Pinpoint the cell where the given text exists, returning its (X, Y) midpoint coordinate. 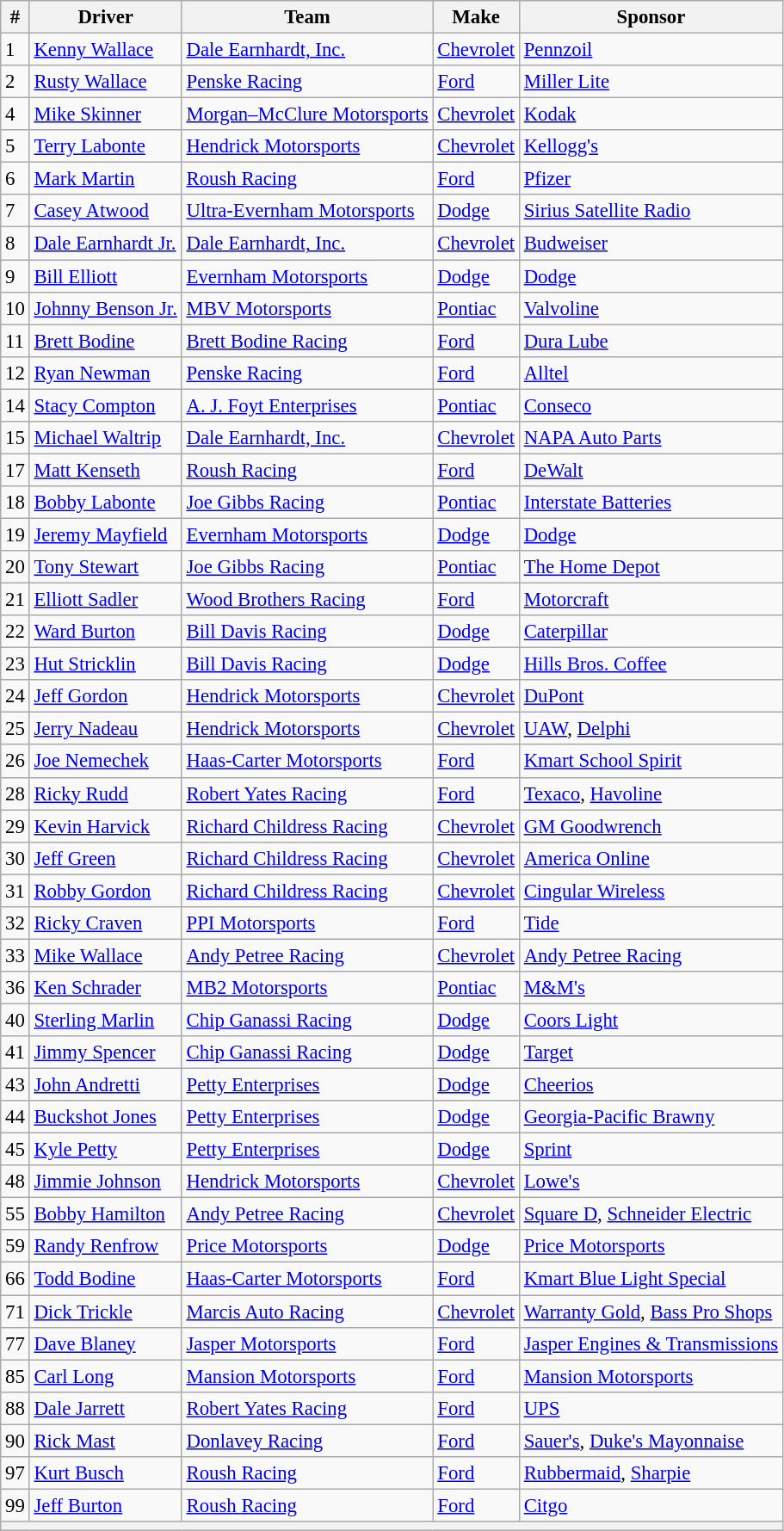
20 (15, 567)
Kmart School Spirit (651, 762)
9 (15, 276)
41 (15, 1053)
Rick Mast (105, 1441)
Kellogg's (651, 146)
14 (15, 405)
Jimmie Johnson (105, 1182)
15 (15, 438)
Jeff Green (105, 858)
Jeff Burton (105, 1505)
Conseco (651, 405)
Ultra-Evernham Motorsports (307, 211)
GM Goodwrench (651, 826)
Sprint (651, 1150)
Ricky Rudd (105, 793)
Dave Blaney (105, 1343)
21 (15, 600)
Cheerios (651, 1085)
DuPont (651, 696)
Donlavey Racing (307, 1441)
Sauer's, Duke's Mayonnaise (651, 1441)
40 (15, 1020)
Interstate Batteries (651, 503)
44 (15, 1117)
Wood Brothers Racing (307, 600)
Jasper Motorsports (307, 1343)
Alltel (651, 373)
Joe Nemechek (105, 762)
Square D, Schneider Electric (651, 1214)
Jerry Nadeau (105, 729)
Brett Bodine (105, 341)
59 (15, 1247)
25 (15, 729)
31 (15, 891)
28 (15, 793)
Kmart Blue Light Special (651, 1279)
Tony Stewart (105, 567)
Casey Atwood (105, 211)
Jeremy Mayfield (105, 534)
Miller Lite (651, 82)
Elliott Sadler (105, 600)
8 (15, 244)
Todd Bodine (105, 1279)
John Andretti (105, 1085)
Citgo (651, 1505)
30 (15, 858)
88 (15, 1408)
Matt Kenseth (105, 470)
Johnny Benson Jr. (105, 308)
Kevin Harvick (105, 826)
55 (15, 1214)
Terry Labonte (105, 146)
Hut Stricklin (105, 664)
Team (307, 17)
Ward Burton (105, 632)
12 (15, 373)
Kurt Busch (105, 1473)
Caterpillar (651, 632)
Bobby Labonte (105, 503)
Target (651, 1053)
Michael Waltrip (105, 438)
36 (15, 988)
85 (15, 1376)
MBV Motorsports (307, 308)
Coors Light (651, 1020)
90 (15, 1441)
Bobby Hamilton (105, 1214)
Hills Bros. Coffee (651, 664)
Pfizer (651, 179)
Randy Renfrow (105, 1247)
Texaco, Havoline (651, 793)
Kyle Petty (105, 1150)
5 (15, 146)
32 (15, 923)
Budweiser (651, 244)
Morgan–McClure Motorsports (307, 114)
Tide (651, 923)
Ryan Newman (105, 373)
Rubbermaid, Sharpie (651, 1473)
11 (15, 341)
22 (15, 632)
Georgia-Pacific Brawny (651, 1117)
17 (15, 470)
Dale Jarrett (105, 1408)
97 (15, 1473)
Stacy Compton (105, 405)
Sponsor (651, 17)
UPS (651, 1408)
MB2 Motorsports (307, 988)
Make (476, 17)
Rusty Wallace (105, 82)
Robby Gordon (105, 891)
18 (15, 503)
Kenny Wallace (105, 50)
24 (15, 696)
Jimmy Spencer (105, 1053)
43 (15, 1085)
Bill Elliott (105, 276)
2 (15, 82)
33 (15, 955)
Mike Wallace (105, 955)
Brett Bodine Racing (307, 341)
77 (15, 1343)
M&M's (651, 988)
66 (15, 1279)
29 (15, 826)
Motorcraft (651, 600)
71 (15, 1312)
Dick Trickle (105, 1312)
99 (15, 1505)
Marcis Auto Racing (307, 1312)
Valvoline (651, 308)
23 (15, 664)
DeWalt (651, 470)
Ken Schrader (105, 988)
6 (15, 179)
NAPA Auto Parts (651, 438)
The Home Depot (651, 567)
Pennzoil (651, 50)
Carl Long (105, 1376)
# (15, 17)
Jeff Gordon (105, 696)
UAW, Delphi (651, 729)
Dura Lube (651, 341)
Sterling Marlin (105, 1020)
Buckshot Jones (105, 1117)
Driver (105, 17)
48 (15, 1182)
10 (15, 308)
Mark Martin (105, 179)
Ricky Craven (105, 923)
Lowe's (651, 1182)
Jasper Engines & Transmissions (651, 1343)
Dale Earnhardt Jr. (105, 244)
Sirius Satellite Radio (651, 211)
Mike Skinner (105, 114)
Kodak (651, 114)
7 (15, 211)
PPI Motorsports (307, 923)
4 (15, 114)
A. J. Foyt Enterprises (307, 405)
1 (15, 50)
Cingular Wireless (651, 891)
19 (15, 534)
45 (15, 1150)
America Online (651, 858)
Warranty Gold, Bass Pro Shops (651, 1312)
26 (15, 762)
